Return (X, Y) of the center of cell containing provided text 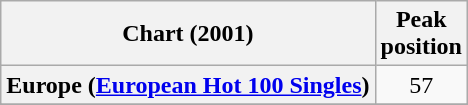
Chart (2001) (188, 34)
57 (421, 85)
Peakposition (421, 34)
Europe (European Hot 100 Singles) (188, 85)
